Locate the cell with the specified text and output its (X, Y) center coordinate. 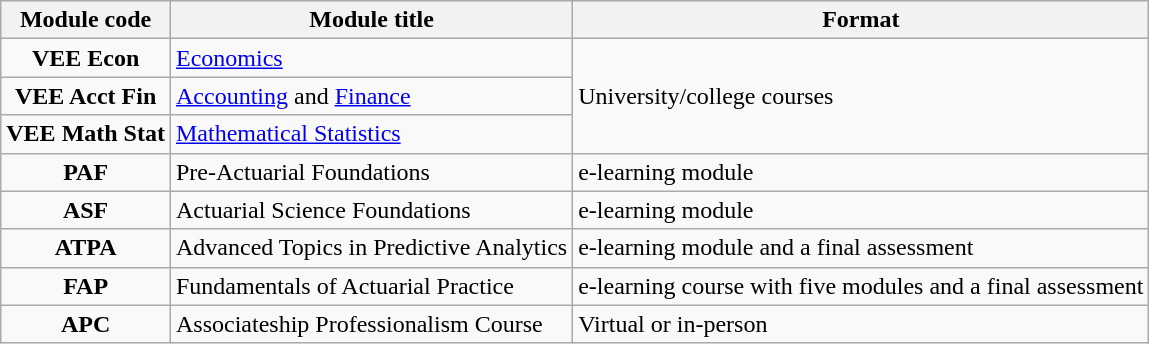
University/college courses (861, 96)
FAP (86, 286)
Virtual or in-person (861, 324)
Actuarial Science Foundations (371, 210)
e-learning module and a final assessment (861, 248)
ASF (86, 210)
VEE Acct Fin (86, 96)
VEE Math Stat (86, 134)
ATPA (86, 248)
e-learning course with five modules and a final assessment (861, 286)
Fundamentals of Actuarial Practice (371, 286)
APC (86, 324)
PAF (86, 172)
Accounting and Finance (371, 96)
Mathematical Statistics (371, 134)
Pre-Actuarial Foundations (371, 172)
VEE Econ (86, 58)
Format (861, 20)
Associateship Professionalism Course (371, 324)
Advanced Topics in Predictive Analytics (371, 248)
Economics (371, 58)
Module code (86, 20)
Module title (371, 20)
